Scan for the cell matching the given text and deliver its [x, y] coordinate at center. 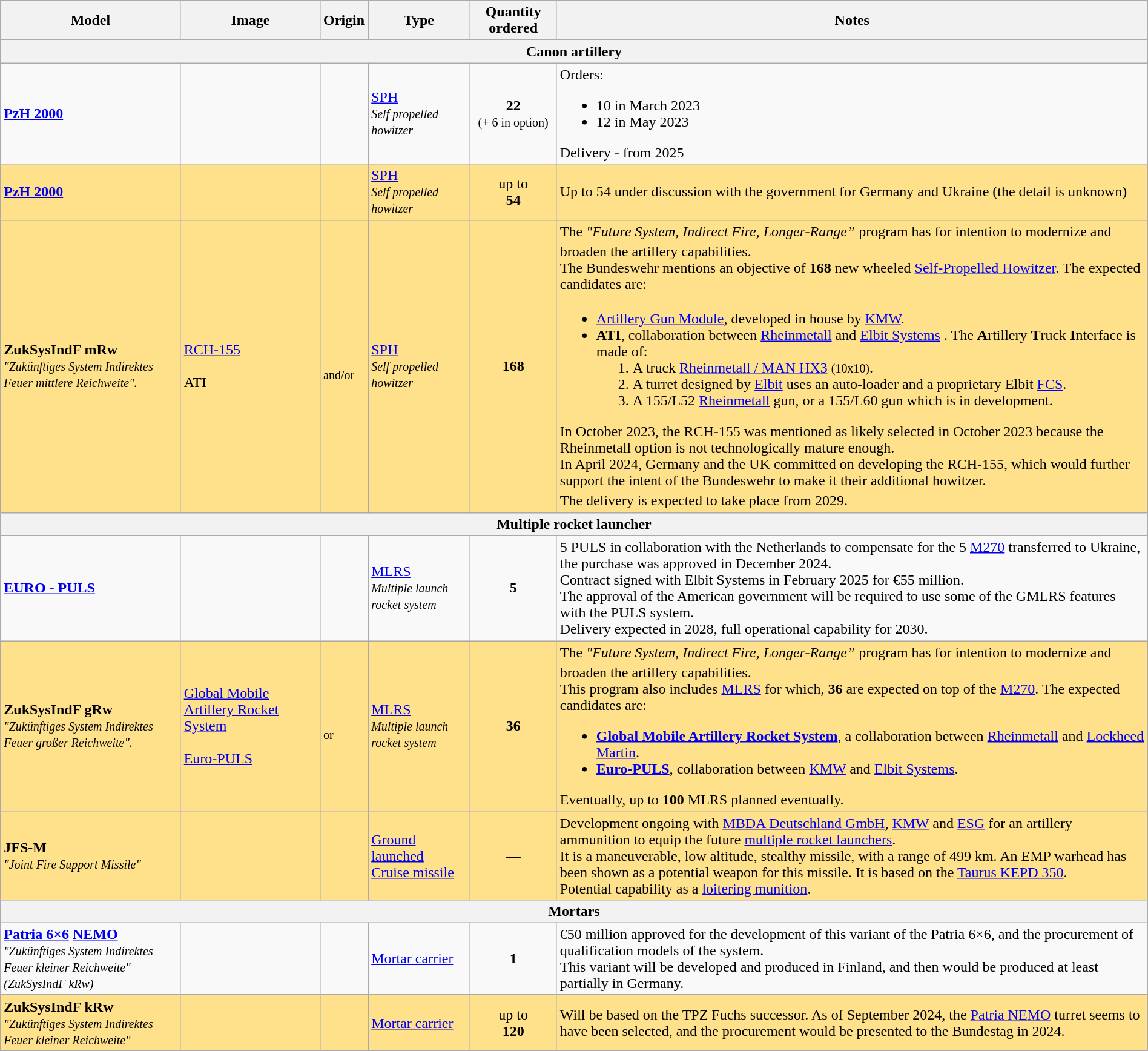
Image [250, 21]
Mortars [574, 911]
JFS-M"Joint Fire Support Missile" [91, 855]
168 [513, 366]
up to120 [513, 1023]
Origin [344, 21]
— [513, 855]
Patria 6×6 NEMO"Zukünftiges System Indirektes Feuer kleiner Reichweite"(ZukSysIndF kRw) [91, 958]
or [344, 726]
Up to 54 under discussion with the government for Germany and Ukraine (the detail is unknown) [852, 192]
Multiple rocket launcher [574, 525]
ZukSysIndF gRw"Zukünftiges System Indirektes Feuer großer Reichweite". [91, 726]
EURO - PULS [91, 589]
Global Mobile Artillery Rocket SystemEuro-PULS [250, 726]
36 [513, 726]
Orders:10 in March 202312 in May 2023Delivery - from 2025 [852, 114]
Quantity ordered [513, 21]
up to54 [513, 192]
Notes [852, 21]
Model [91, 21]
Canon artillery [574, 51]
and/or [344, 366]
5 [513, 589]
RCH-155ATI [250, 366]
1 [513, 958]
ZukSysIndF kRw"Zukünftiges System Indirektes Feuer kleiner Reichweite" [91, 1023]
Ground launchedCruise missile [419, 855]
ZukSysIndF mRw"Zukünftiges System Indirektes Feuer mittlere Reichweite". [91, 366]
Type [419, 21]
22(+ 6 in option) [513, 114]
